Capture the cell that displays the provided text and extract its [X, Y] central coordinate. 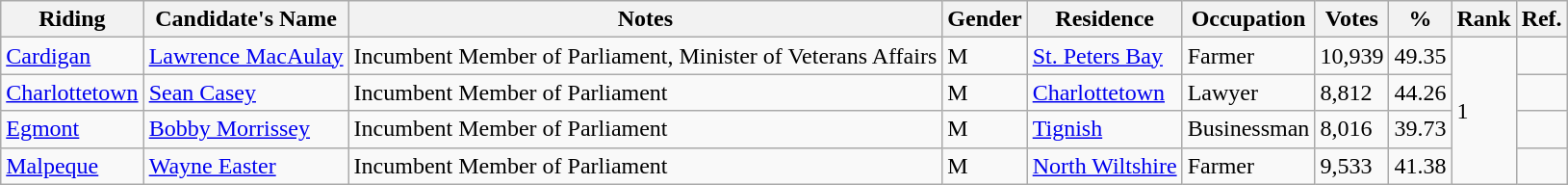
St. Peters Bay [1105, 56]
Residence [1105, 19]
1 [1484, 111]
8,016 [1351, 129]
9,533 [1351, 166]
Bobby Morrissey [246, 129]
44.26 [1421, 92]
Notes [645, 19]
Rank [1484, 19]
Votes [1351, 19]
8,812 [1351, 92]
Businessman [1248, 129]
Tignish [1105, 129]
Candidate's Name [246, 19]
Lawyer [1248, 92]
Wayne Easter [246, 166]
Gender [985, 19]
Egmont [72, 129]
North Wiltshire [1105, 166]
Occupation [1248, 19]
Malpeque [72, 166]
49.35 [1421, 56]
10,939 [1351, 56]
Incumbent Member of Parliament, Minister of Veterans Affairs [645, 56]
Riding [72, 19]
% [1421, 19]
41.38 [1421, 166]
Ref. [1542, 19]
Cardigan [72, 56]
Sean Casey [246, 92]
39.73 [1421, 129]
Lawrence MacAulay [246, 56]
